Find where the given text appears and provide that cell's center as (X, Y) coordinate. 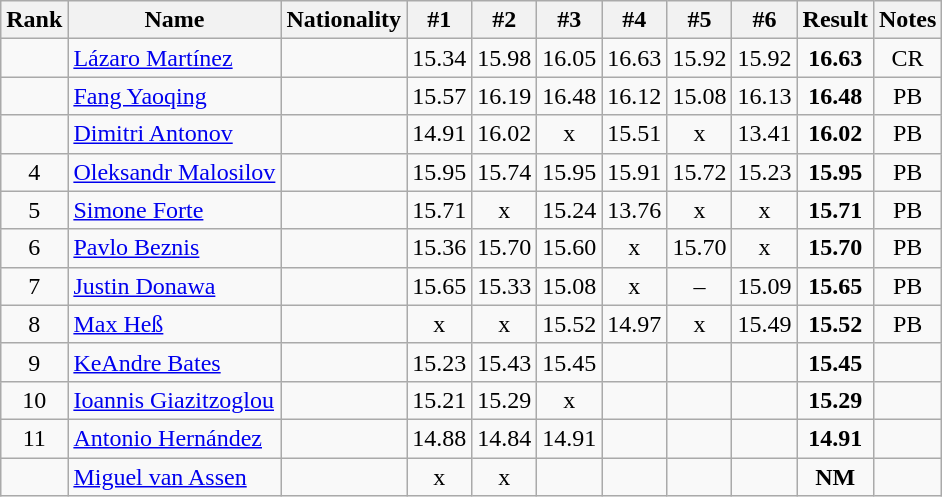
– (700, 286)
Pavlo Beznis (174, 248)
13.41 (764, 134)
15.98 (504, 58)
10 (34, 400)
Miguel van Assen (174, 477)
16.12 (634, 96)
15.57 (440, 96)
15.34 (440, 58)
CR (907, 58)
15.60 (570, 248)
11 (34, 438)
Rank (34, 20)
15.36 (440, 248)
15.33 (504, 286)
15.21 (440, 400)
15.72 (700, 172)
15.51 (634, 134)
Justin Donawa (174, 286)
Oleksandr Malosilov (174, 172)
Result (835, 20)
Notes (907, 20)
#5 (700, 20)
Simone Forte (174, 210)
Ioannis Giazitzoglou (174, 400)
5 (34, 210)
4 (34, 172)
Name (174, 20)
14.88 (440, 438)
Nationality (344, 20)
15.49 (764, 324)
16.19 (504, 96)
6 (34, 248)
15.74 (504, 172)
15.24 (570, 210)
#6 (764, 20)
8 (34, 324)
Fang Yaoqing (174, 96)
15.91 (634, 172)
7 (34, 286)
16.05 (570, 58)
14.84 (504, 438)
15.09 (764, 286)
Max Heß (174, 324)
15.43 (504, 362)
#3 (570, 20)
#1 (440, 20)
Antonio Hernández (174, 438)
9 (34, 362)
#4 (634, 20)
Dimitri Antonov (174, 134)
#2 (504, 20)
16.13 (764, 96)
NM (835, 477)
13.76 (634, 210)
14.97 (634, 324)
KeAndre Bates (174, 362)
Lázaro Martínez (174, 58)
